Locate the cell with the specified text and output its (x, y) center coordinate. 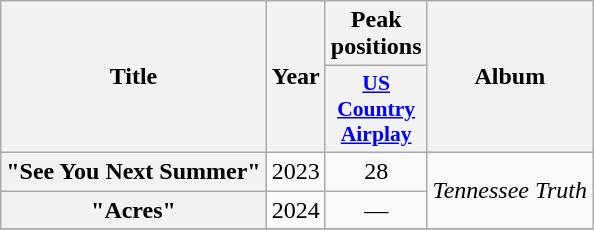
USCountryAirplay (376, 110)
2024 (296, 209)
Year (296, 77)
— (376, 209)
Title (134, 77)
2023 (296, 171)
"Acres" (134, 209)
"See You Next Summer" (134, 171)
28 (376, 171)
Peak positions (376, 34)
Album (510, 77)
Tennessee Truth (510, 190)
